From the cell containing the given text, extract its center point as (x, y) coordinate. 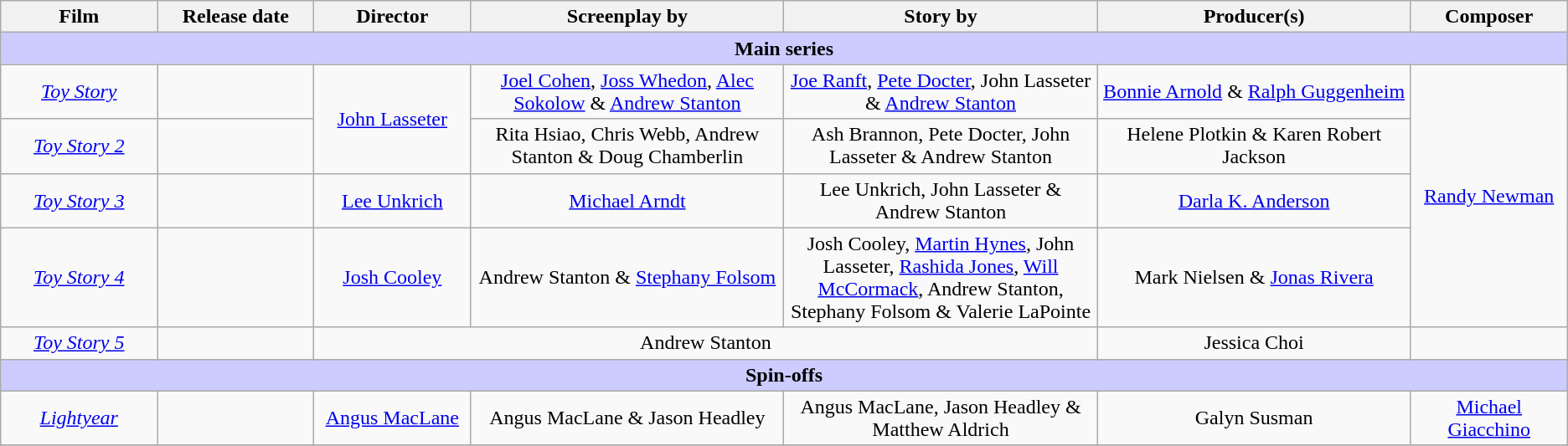
Josh Cooley (392, 278)
Composer (1489, 17)
Toy Story (79, 92)
Director (392, 17)
Producer(s) (1254, 17)
Angus MacLane & Jason Headley (627, 418)
Screenplay by (627, 17)
Joel Cohen, Joss Whedon, Alec Sokolow & Andrew Stanton (627, 92)
Story by (941, 17)
Michael Giacchino (1489, 418)
Andrew Stanton (705, 343)
Main series (784, 49)
Angus MacLane (392, 418)
John Lasseter (392, 119)
Lee Unkrich (392, 201)
Toy Story 5 (79, 343)
Ash Brannon, Pete Docter, John Lasseter & Andrew Stanton (941, 146)
Joe Ranft, Pete Docter, John Lasseter & Andrew Stanton (941, 92)
Jessica Choi (1254, 343)
Film (79, 17)
Toy Story 3 (79, 201)
Lee Unkrich, John Lasseter & Andrew Stanton (941, 201)
Release date (236, 17)
Galyn Susman (1254, 418)
Darla K. Anderson (1254, 201)
Josh Cooley, Martin Hynes, John Lasseter, Rashida Jones, Will McCormack, Andrew Stanton, Stephany Folsom & Valerie LaPointe (941, 278)
Angus MacLane, Jason Headley & Matthew Aldrich (941, 418)
Mark Nielsen & Jonas Rivera (1254, 278)
Spin-offs (784, 375)
Randy Newman (1489, 196)
Bonnie Arnold & Ralph Guggenheim (1254, 92)
Lightyear (79, 418)
Helene Plotkin & Karen Robert Jackson (1254, 146)
Andrew Stanton & Stephany Folsom (627, 278)
Toy Story 2 (79, 146)
Michael Arndt (627, 201)
Toy Story 4 (79, 278)
Rita Hsiao, Chris Webb, Andrew Stanton & Doug Chamberlin (627, 146)
